Locate the cell with the specified text and output its (x, y) center coordinate. 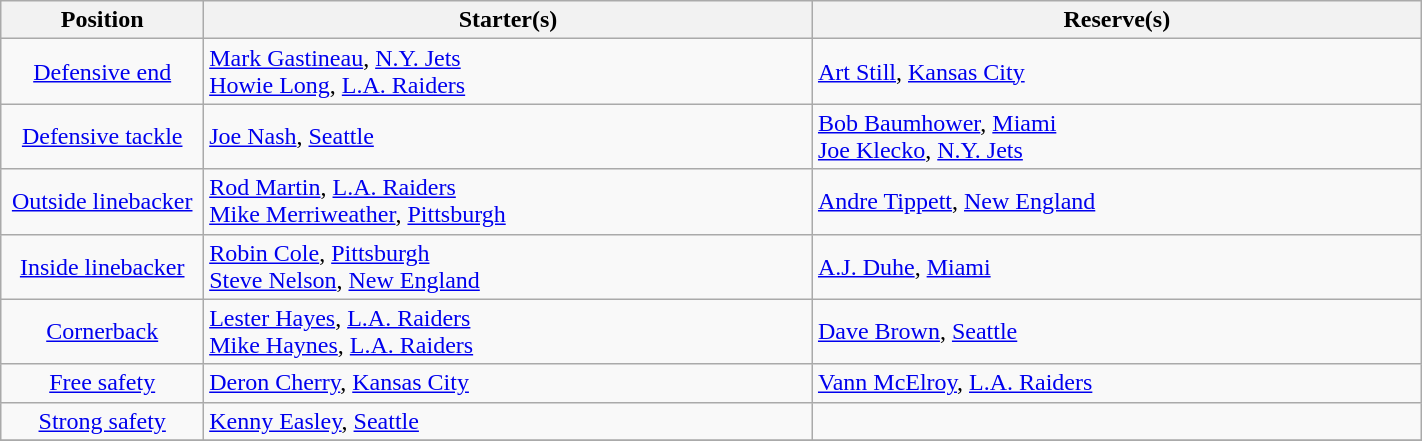
Strong safety (102, 421)
Mark Gastineau, N.Y. Jets Howie Long, L.A. Raiders (508, 72)
Art Still, Kansas City (1116, 72)
Deron Cherry, Kansas City (508, 383)
Bob Baumhower, Miami Joe Klecko, N.Y. Jets (1116, 136)
Dave Brown, Seattle (1116, 332)
Kenny Easley, Seattle (508, 421)
Robin Cole, Pittsburgh Steve Nelson, New England (508, 266)
Cornerback (102, 332)
Inside linebacker (102, 266)
A.J. Duhe, Miami (1116, 266)
Lester Hayes, L.A. Raiders Mike Haynes, L.A. Raiders (508, 332)
Starter(s) (508, 20)
Reserve(s) (1116, 20)
Vann McElroy, L.A. Raiders (1116, 383)
Joe Nash, Seattle (508, 136)
Defensive tackle (102, 136)
Rod Martin, L.A. Raiders Mike Merriweather, Pittsburgh (508, 202)
Andre Tippett, New England (1116, 202)
Defensive end (102, 72)
Outside linebacker (102, 202)
Free safety (102, 383)
Position (102, 20)
